Provide the (x, y) coordinate of the cell's center where the given text is located.  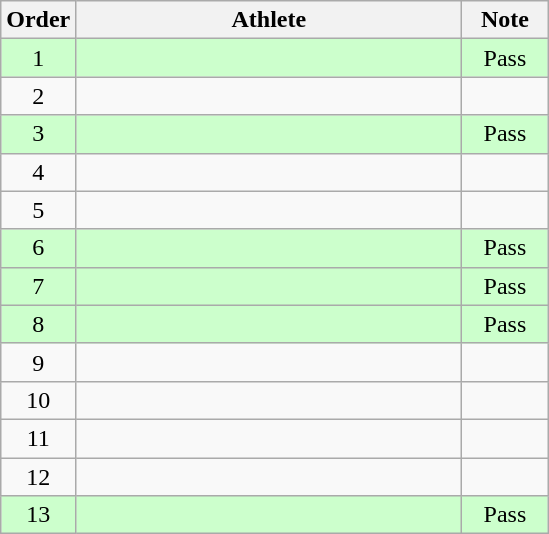
5 (38, 210)
10 (38, 400)
1 (38, 58)
11 (38, 438)
3 (38, 134)
2 (38, 96)
8 (38, 324)
4 (38, 172)
Athlete (269, 20)
Note (505, 20)
7 (38, 286)
12 (38, 477)
9 (38, 362)
Order (38, 20)
6 (38, 248)
13 (38, 515)
